Pinpoint the cell where the given text exists, returning its [X, Y] midpoint coordinate. 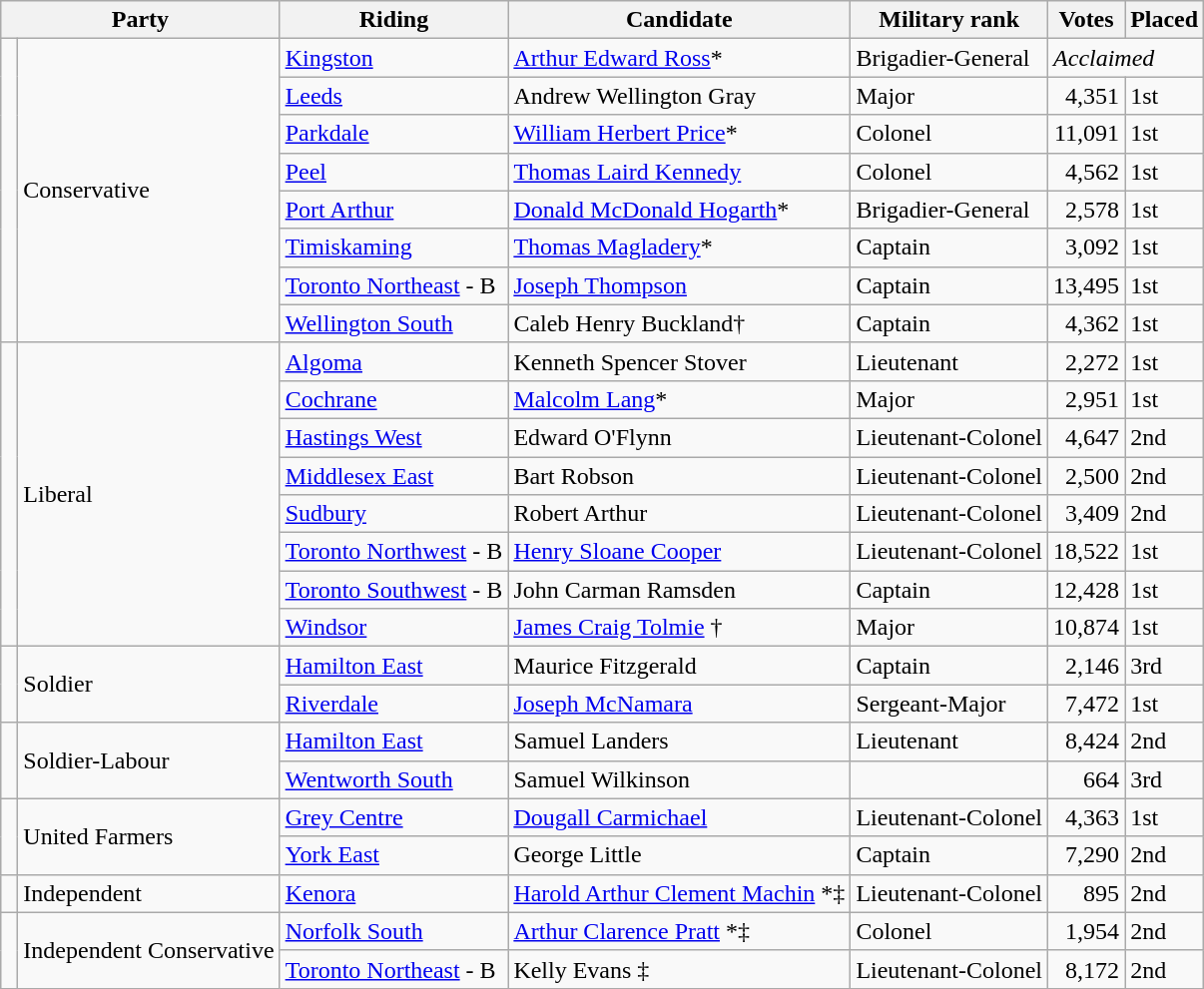
Conservative [149, 191]
Sergeant-Major [949, 704]
4,363 [1086, 817]
Maurice Fitzgerald [679, 666]
Placed [1164, 20]
2,951 [1086, 399]
Thomas Magladery* [679, 247]
Liberal [149, 494]
4,351 [1086, 96]
Harold Arthur Clement Machin *‡ [679, 893]
Edward O'Flynn [679, 437]
Cochrane [393, 399]
Malcolm Lang* [679, 399]
Wellington South [393, 323]
Andrew Wellington Gray [679, 96]
Toronto Northwest - B [393, 552]
Peel [393, 172]
Robert Arthur [679, 514]
Leeds [393, 96]
Joseph McNamara [679, 704]
7,472 [1086, 704]
664 [1086, 779]
Soldier-Labour [149, 760]
Soldier [149, 685]
Windsor [393, 628]
Henry Sloane Cooper [679, 552]
Kelly Evans ‡ [679, 969]
4,562 [1086, 172]
2,146 [1086, 666]
2,500 [1086, 476]
Party [140, 20]
Kenora [393, 893]
Samuel Landers [679, 742]
Port Arthur [393, 210]
Parkdale [393, 134]
United Farmers [149, 836]
Wentworth South [393, 779]
Algoma [393, 361]
Acclaimed [1126, 58]
4,362 [1086, 323]
Sudbury [393, 514]
8,172 [1086, 969]
Candidate [679, 20]
Independent Conservative [149, 950]
Thomas Laird Kennedy [679, 172]
Dougall Carmichael [679, 817]
Riverdale [393, 704]
Norfolk South [393, 931]
Kenneth Spencer Stover [679, 361]
Riding [393, 20]
13,495 [1086, 285]
Hastings West [393, 437]
Toronto Southwest - B [393, 590]
Samuel Wilkinson [679, 779]
Donald McDonald Hogarth* [679, 210]
Bart Robson [679, 476]
Arthur Clarence Pratt *‡ [679, 931]
8,424 [1086, 742]
Independent [149, 893]
10,874 [1086, 628]
Military rank [949, 20]
11,091 [1086, 134]
3,409 [1086, 514]
Caleb Henry Buckland† [679, 323]
Middlesex East [393, 476]
7,290 [1086, 855]
John Carman Ramsden [679, 590]
3,092 [1086, 247]
George Little [679, 855]
Arthur Edward Ross* [679, 58]
Joseph Thompson [679, 285]
Kingston [393, 58]
Grey Centre [393, 817]
York East [393, 855]
Timiskaming [393, 247]
895 [1086, 893]
2,272 [1086, 361]
Votes [1086, 20]
12,428 [1086, 590]
2,578 [1086, 210]
1,954 [1086, 931]
William Herbert Price* [679, 134]
James Craig Tolmie † [679, 628]
18,522 [1086, 552]
4,647 [1086, 437]
